Detect which cell encompasses the target text, then output its (X, Y) center coordinate. 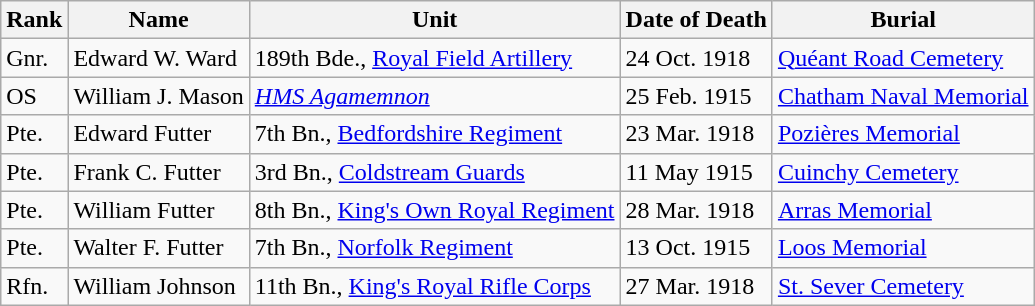
Date of Death (696, 20)
Cuinchy Cemetery (903, 172)
Arras Memorial (903, 210)
HMS Agamemnon (434, 96)
23 Mar. 1918 (696, 134)
Unit (434, 20)
7th Bn., Bedfordshire Regiment (434, 134)
William Johnson (158, 286)
11 May 1915 (696, 172)
11th Bn., King's Royal Rifle Corps (434, 286)
Chatham Naval Memorial (903, 96)
Name (158, 20)
Gnr. (34, 58)
Frank C. Futter (158, 172)
Walter F. Futter (158, 248)
Pozières Memorial (903, 134)
Burial (903, 20)
Edward Futter (158, 134)
William J. Mason (158, 96)
25 Feb. 1915 (696, 96)
OS (34, 96)
William Futter (158, 210)
8th Bn., King's Own Royal Regiment (434, 210)
Loos Memorial (903, 248)
7th Bn., Norfolk Regiment (434, 248)
St. Sever Cemetery (903, 286)
189th Bde., Royal Field Artillery (434, 58)
Rank (34, 20)
Edward W. Ward (158, 58)
27 Mar. 1918 (696, 286)
28 Mar. 1918 (696, 210)
Rfn. (34, 286)
13 Oct. 1915 (696, 248)
24 Oct. 1918 (696, 58)
3rd Bn., Coldstream Guards (434, 172)
Quéant Road Cemetery (903, 58)
